For the text-containing cell, return its midpoint in [x, y] coordinate format. 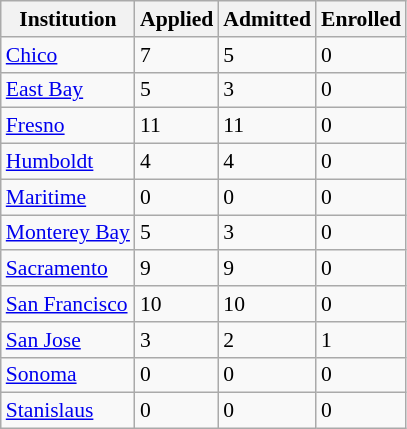
Applied [176, 19]
Maritime [68, 197]
San Jose [68, 340]
Sacramento [68, 269]
Enrolled [361, 19]
7 [176, 55]
San Francisco [68, 304]
Chico [68, 55]
Sonoma [68, 375]
Institution [68, 19]
East Bay [68, 90]
2 [267, 340]
Humboldt [68, 162]
Stanislaus [68, 411]
Admitted [267, 19]
Monterey Bay [68, 233]
1 [361, 340]
Fresno [68, 126]
